Locate the cell with the specified text and output its (X, Y) center coordinate. 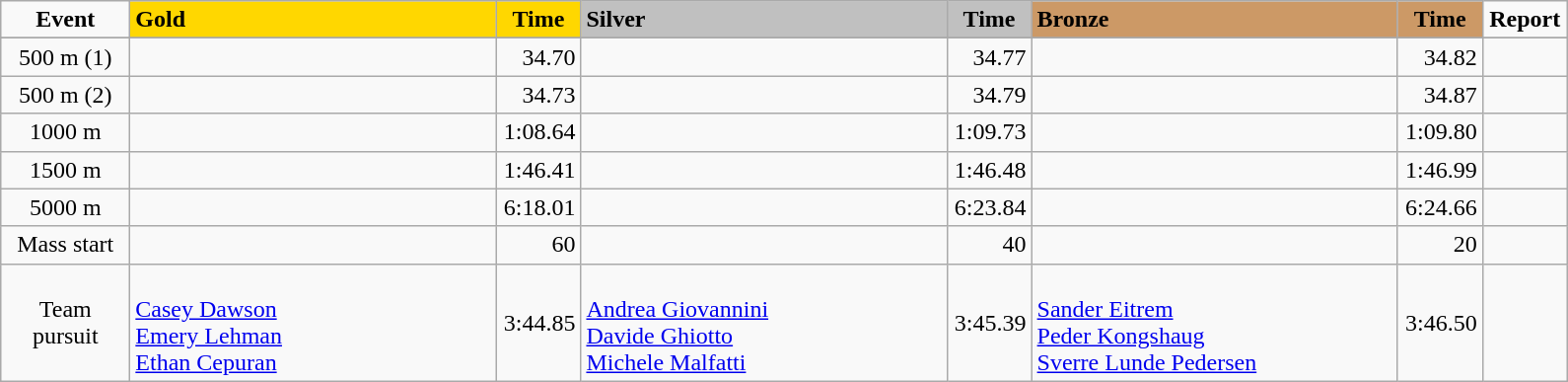
34.82 (1440, 57)
1:46.48 (989, 170)
Bronze (1215, 20)
60 (538, 245)
3:45.39 (989, 322)
500 m (1) (65, 57)
1:46.41 (538, 170)
20 (1440, 245)
Report (1525, 20)
1:46.99 (1440, 170)
Team pursuit (65, 322)
5000 m (65, 207)
Mass start (65, 245)
Andrea GiovanniniDavide GhiottoMichele Malfatti (763, 322)
34.77 (989, 57)
1000 m (65, 132)
Casey DawsonEmery LehmanEthan Cepuran (314, 322)
Event (65, 20)
3:46.50 (1440, 322)
Sander EitremPeder KongshaugSverre Lunde Pedersen (1215, 322)
3:44.85 (538, 322)
1:09.80 (1440, 132)
500 m (2) (65, 95)
6:18.01 (538, 207)
34.70 (538, 57)
34.87 (1440, 95)
6:23.84 (989, 207)
34.79 (989, 95)
Silver (763, 20)
34.73 (538, 95)
40 (989, 245)
1500 m (65, 170)
6:24.66 (1440, 207)
Gold (314, 20)
1:09.73 (989, 132)
1:08.64 (538, 132)
